Provide the [x, y] coordinate of the cell's center where the given text is located.  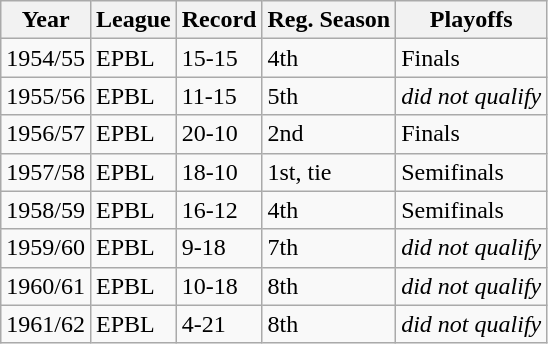
1959/60 [46, 248]
16-12 [219, 210]
1957/58 [46, 172]
1st, tie [329, 172]
1956/57 [46, 134]
9-18 [219, 248]
20-10 [219, 134]
League [133, 20]
4-21 [219, 324]
Playoffs [472, 20]
18-10 [219, 172]
Record [219, 20]
Reg. Season [329, 20]
1961/62 [46, 324]
10-18 [219, 286]
1958/59 [46, 210]
7th [329, 248]
15-15 [219, 58]
2nd [329, 134]
1954/55 [46, 58]
Year [46, 20]
11-15 [219, 96]
1955/56 [46, 96]
5th [329, 96]
1960/61 [46, 286]
